Return the (X, Y) coordinate for the center point of the cell that contains the specified text.  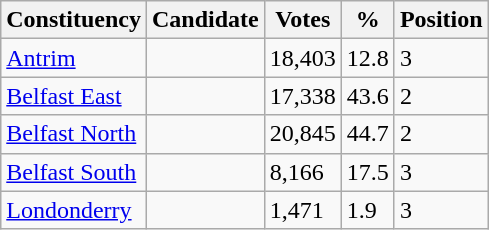
Position (441, 20)
Belfast North (74, 134)
Candidate (205, 20)
1,471 (302, 210)
20,845 (302, 134)
Constituency (74, 20)
8,166 (302, 172)
Antrim (74, 58)
Belfast East (74, 96)
1.9 (368, 210)
Votes (302, 20)
Belfast South (74, 172)
Londonderry (74, 210)
44.7 (368, 134)
% (368, 20)
17,338 (302, 96)
17.5 (368, 172)
43.6 (368, 96)
18,403 (302, 58)
12.8 (368, 58)
